Detect which cell encompasses the target text, then output its (x, y) center coordinate. 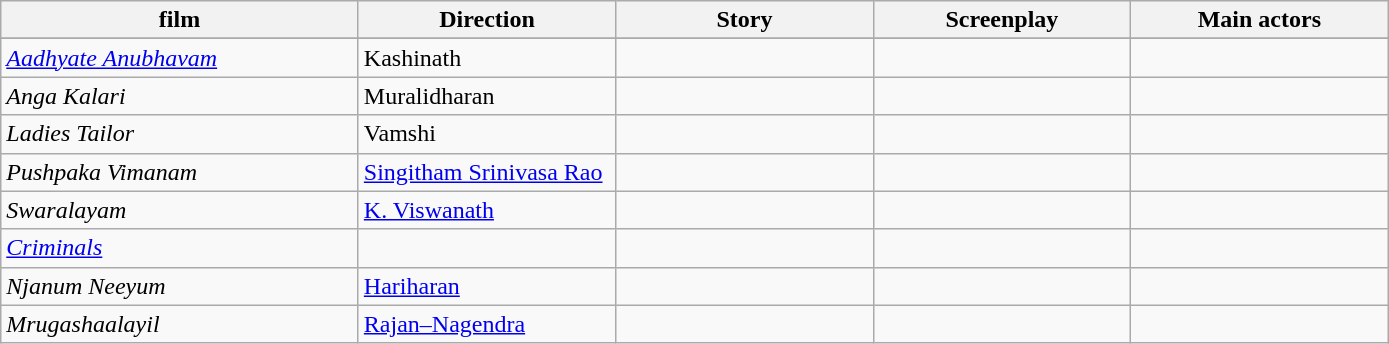
Ladies Tailor (180, 134)
Pushpaka Vimanam (180, 172)
Muralidharan (486, 96)
Mrugashaalayil (180, 324)
Hariharan (486, 286)
Njanum Neeyum (180, 286)
K. Viswanath (486, 210)
Vamshi (486, 134)
Aadhyate Anubhavam (180, 58)
Anga Kalari (180, 96)
Direction (486, 20)
Swaralayam (180, 210)
film (180, 20)
Story (744, 20)
Singitham Srinivasa Rao (486, 172)
Screenplay (1002, 20)
Kashinath (486, 58)
Main actors (1260, 20)
Criminals (180, 248)
Rajan–Nagendra (486, 324)
